Return the [x, y] coordinate for the center point of the cell that contains the specified text.  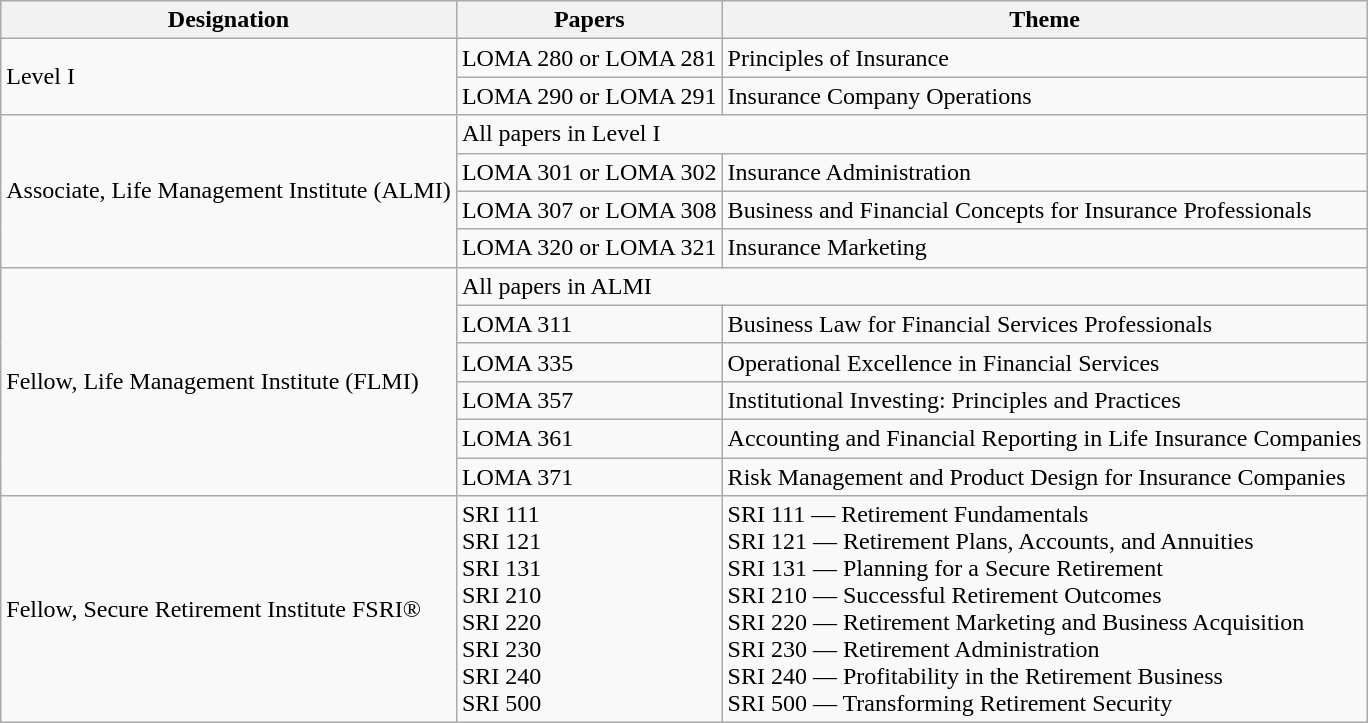
Fellow, Life Management Institute (FLMI) [229, 381]
All papers in Level I [912, 134]
Papers [589, 20]
SRI 111SRI 121SRI 131SRI 210SRI 220SRI 230SRI 240SRI 500 [589, 610]
LOMA 320 or LOMA 321 [589, 248]
Insurance Marketing [1044, 248]
Fellow, Secure Retirement Institute FSRI® [229, 610]
LOMA 311 [589, 324]
Business Law for Financial Services Professionals [1044, 324]
LOMA 290 or LOMA 291 [589, 96]
Risk Management and Product Design for Insurance Companies [1044, 477]
LOMA 301 or LOMA 302 [589, 172]
Insurance Administration [1044, 172]
Accounting and Financial Reporting in Life Insurance Companies [1044, 438]
LOMA 335 [589, 362]
All papers in ALMI [912, 286]
Principles of Insurance [1044, 58]
Business and Financial Concepts for Insurance Professionals [1044, 210]
Theme [1044, 20]
Associate, Life Management Institute (ALMI) [229, 191]
Designation [229, 20]
Institutional Investing: Principles and Practices [1044, 400]
Level I [229, 77]
LOMA 361 [589, 438]
LOMA 371 [589, 477]
Operational Excellence in Financial Services [1044, 362]
LOMA 357 [589, 400]
LOMA 280 or LOMA 281 [589, 58]
LOMA 307 or LOMA 308 [589, 210]
Insurance Company Operations [1044, 96]
